Return the (x, y) coordinate for the center point of the cell that contains the specified text.  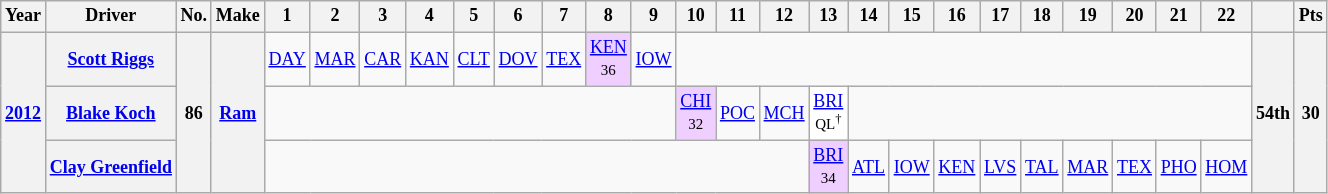
13 (828, 16)
CHI32 (696, 113)
18 (1042, 16)
86 (194, 113)
MCH (784, 113)
BRI34 (828, 167)
No. (194, 16)
Clay Greenfield (110, 167)
10 (696, 16)
KEN (957, 167)
30 (1310, 113)
PHO (1178, 167)
Scott Riggs (110, 59)
CAR (383, 59)
9 (654, 16)
Pts (1310, 16)
2 (335, 16)
4 (430, 16)
3 (383, 16)
1 (287, 16)
CLT (474, 59)
5 (474, 16)
21 (1178, 16)
20 (1135, 16)
Make (238, 16)
7 (564, 16)
2012 (24, 113)
LVS (1000, 167)
22 (1226, 16)
Ram (238, 113)
6 (518, 16)
14 (869, 16)
54th (1274, 113)
DAY (287, 59)
Driver (110, 16)
Blake Koch (110, 113)
16 (957, 16)
DOV (518, 59)
19 (1088, 16)
8 (609, 16)
KAN (430, 59)
12 (784, 16)
11 (738, 16)
POC (738, 113)
ATL (869, 167)
Year (24, 16)
TAL (1042, 167)
BRIQL† (828, 113)
KEN36 (609, 59)
17 (1000, 16)
HOM (1226, 167)
15 (912, 16)
